Pinpoint the cell where the given text exists, returning its (X, Y) midpoint coordinate. 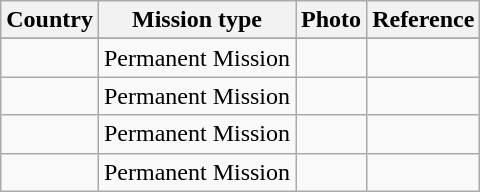
Mission type (196, 20)
Reference (424, 20)
Photo (332, 20)
Country (50, 20)
